Find where the given text appears and provide that cell's center as (X, Y) coordinate. 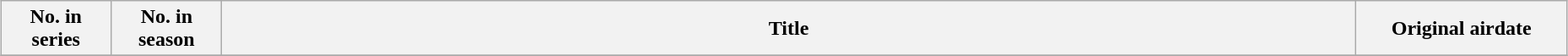
Original airdate (1462, 29)
No. inseries (56, 29)
No. inseason (167, 29)
Title (788, 29)
